Capture the cell that displays the provided text and extract its [X, Y] central coordinate. 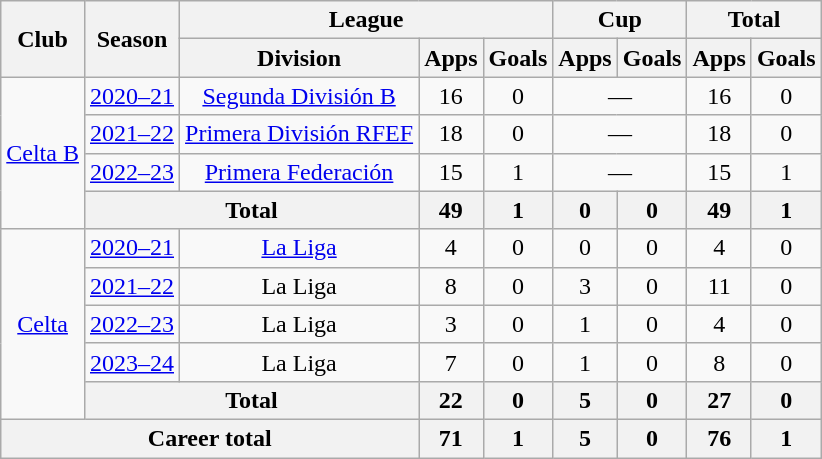
Segunda División B [300, 96]
7 [451, 362]
Season [132, 39]
Primera División RFEF [300, 134]
Club [43, 39]
Cup [620, 20]
Career total [210, 438]
League [366, 20]
71 [451, 438]
Primera Federación [300, 172]
Celta B [43, 153]
Division [300, 58]
27 [719, 400]
11 [719, 286]
22 [451, 400]
Celta [43, 324]
76 [719, 438]
2023–24 [132, 362]
